Return (x, y) of the center of cell containing provided text 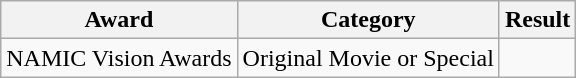
Award (119, 20)
Category (368, 20)
NAMIC Vision Awards (119, 58)
Result (537, 20)
Original Movie or Special (368, 58)
